Locate the cell with the specified text and output its (x, y) center coordinate. 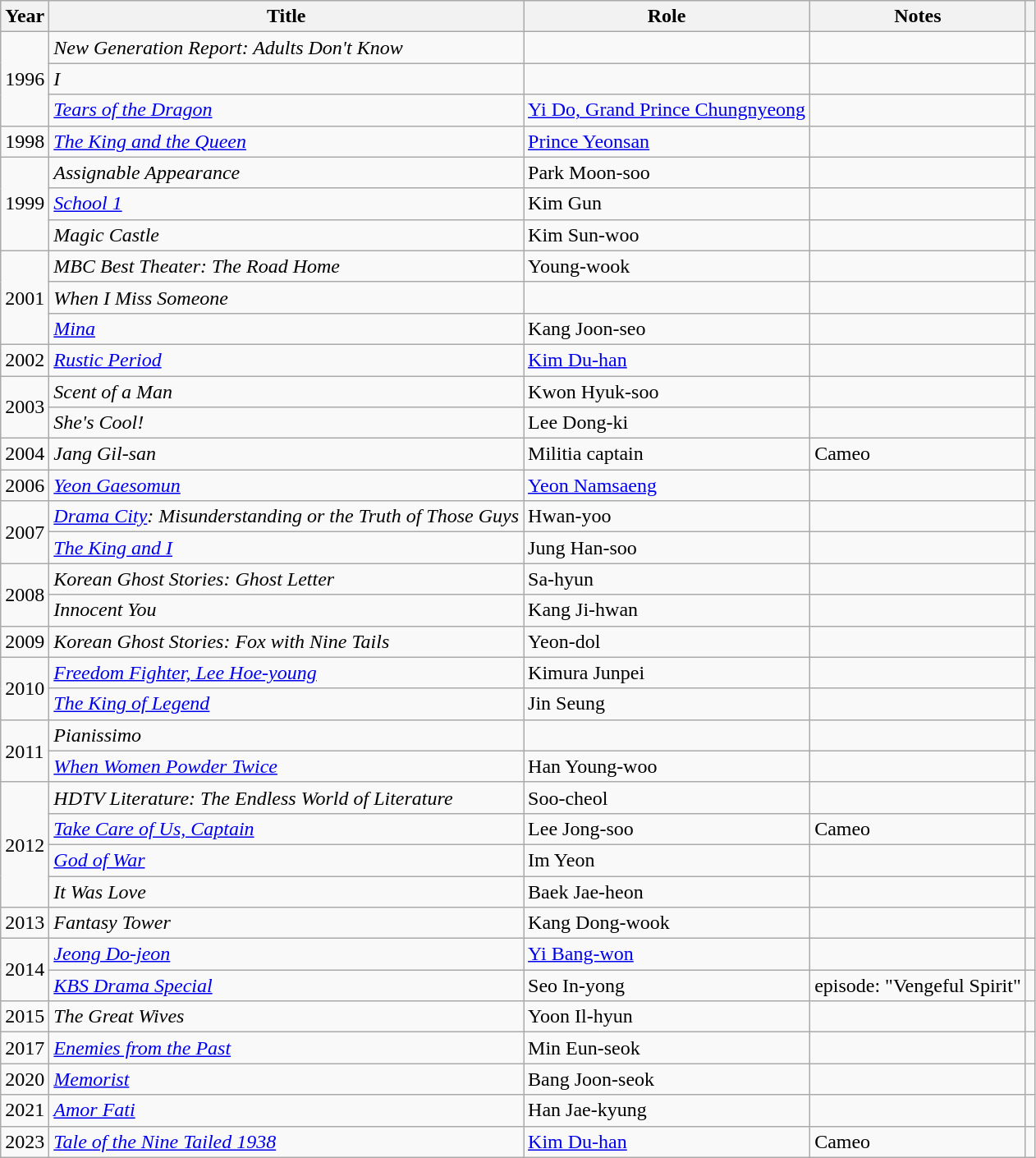
Sa-hyun (667, 579)
Kim Gun (667, 204)
1996 (25, 79)
Han Jae-kyung (667, 1110)
Hwan-yoo (667, 517)
2008 (25, 595)
Kang Joon-seo (667, 329)
2013 (25, 923)
KBS Drama Special (287, 986)
School 1 (287, 204)
Amor Fati (287, 1110)
I (287, 79)
Pianissimo (287, 735)
The King and I (287, 548)
Korean Ghost Stories: Ghost Letter (287, 579)
2006 (25, 485)
Jin Seung (667, 704)
2021 (25, 1110)
Mina (287, 329)
New Generation Report: Adults Don't Know (287, 48)
2010 (25, 688)
It Was Love (287, 891)
Take Care of Us, Captain (287, 829)
Kimura Junpei (667, 673)
The Great Wives (287, 1017)
She's Cool! (287, 423)
Memorist (287, 1079)
Yi Bang-won (667, 954)
MBC Best Theater: The Road Home (287, 266)
Lee Jong-soo (667, 829)
Kwon Hyuk-soo (667, 392)
2011 (25, 751)
2001 (25, 297)
The King of Legend (287, 704)
Han Young-woo (667, 766)
Enemies from the Past (287, 1048)
Bang Joon-seok (667, 1079)
Baek Jae-heon (667, 891)
Notes (918, 16)
When Women Powder Twice (287, 766)
Kang Dong-wook (667, 923)
2002 (25, 360)
Yoon Il-hyun (667, 1017)
Rustic Period (287, 360)
Jang Gil-san (287, 454)
Tears of the Dragon (287, 110)
2012 (25, 844)
Prince Yeonsan (667, 141)
Yeon Gaesomun (287, 485)
2017 (25, 1048)
Kim Sun-woo (667, 235)
When I Miss Someone (287, 297)
Year (25, 16)
Kang Ji-hwan (667, 610)
Title (287, 16)
1999 (25, 204)
Innocent You (287, 610)
Fantasy Tower (287, 923)
Role (667, 16)
Assignable Appearance (287, 172)
Seo In-yong (667, 986)
God of War (287, 860)
2003 (25, 407)
Magic Castle (287, 235)
Yeon Namsaeng (667, 485)
Lee Dong-ki (667, 423)
Korean Ghost Stories: Fox with Nine Tails (287, 641)
Im Yeon (667, 860)
The King and the Queen (287, 141)
2015 (25, 1017)
Jeong Do-jeon (287, 954)
Freedom Fighter, Lee Hoe-young (287, 673)
Min Eun-seok (667, 1048)
episode: "Vengeful Spirit" (918, 986)
Soo-cheol (667, 797)
2009 (25, 641)
2004 (25, 454)
Militia captain (667, 454)
Yi Do, Grand Prince Chungnyeong (667, 110)
1998 (25, 141)
2014 (25, 970)
2023 (25, 1142)
Yeon-dol (667, 641)
Tale of the Nine Tailed 1938 (287, 1142)
2007 (25, 532)
Young-wook (667, 266)
Drama City: Misunderstanding or the Truth of Those Guys (287, 517)
Jung Han-soo (667, 548)
2020 (25, 1079)
Scent of a Man (287, 392)
Park Moon-soo (667, 172)
HDTV Literature: The Endless World of Literature (287, 797)
